Output the (x, y) coordinate of the center of the cell containing the given text.  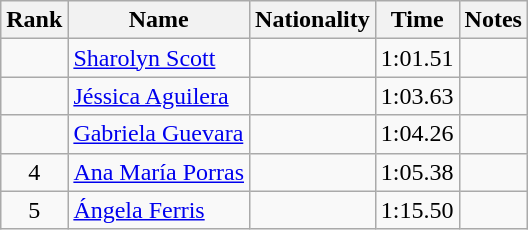
5 (34, 210)
1:05.38 (417, 172)
Gabriela Guevara (159, 134)
Jéssica Aguilera (159, 96)
1:15.50 (417, 210)
Time (417, 20)
Notes (493, 20)
Rank (34, 20)
Name (159, 20)
Ángela Ferris (159, 210)
1:01.51 (417, 58)
Ana María Porras (159, 172)
1:04.26 (417, 134)
4 (34, 172)
1:03.63 (417, 96)
Nationality (313, 20)
Sharolyn Scott (159, 58)
